Identify which cell holds the provided text, then report its [x, y] central coordinate. 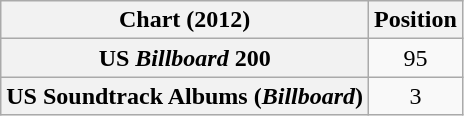
US Billboard 200 [185, 58]
95 [416, 58]
Position [416, 20]
3 [416, 96]
Chart (2012) [185, 20]
US Soundtrack Albums (Billboard) [185, 96]
